From the cell containing the given text, extract its center point as (x, y) coordinate. 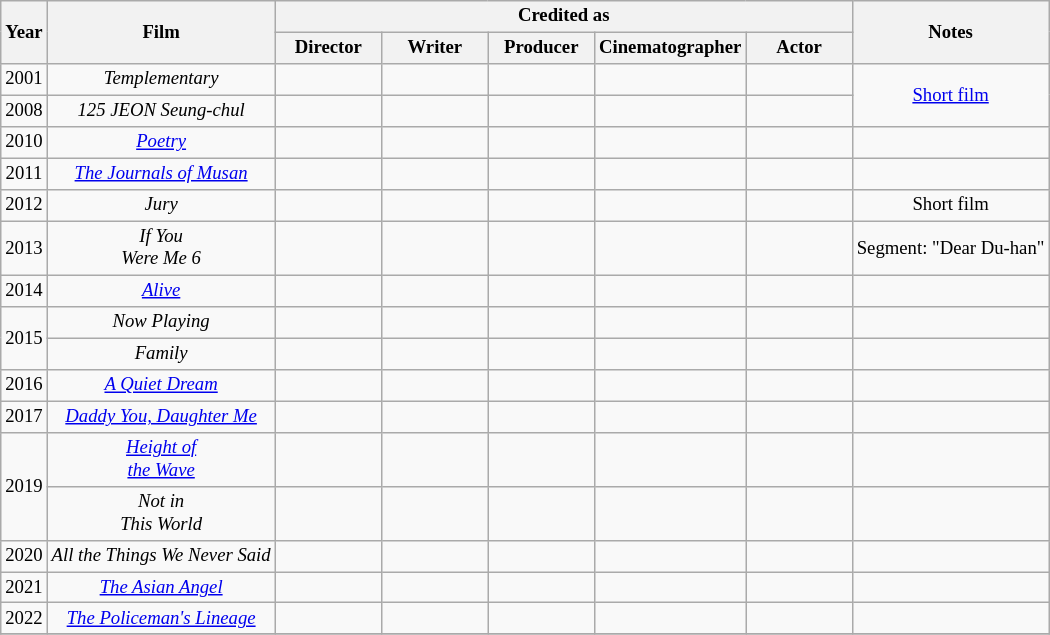
2022 (24, 618)
2012 (24, 206)
Daddy You, Daughter Me (161, 416)
Credited as (564, 16)
All the Things We Never Said (161, 556)
125 JEON Seung-chul (161, 112)
Alive (161, 290)
Family (161, 354)
2010 (24, 142)
2016 (24, 386)
2019 (24, 487)
Not inThis World (161, 514)
Cinematographer (670, 48)
Producer (541, 48)
Director (328, 48)
The Policeman's Lineage (161, 618)
2014 (24, 290)
Templementary (161, 80)
Notes (950, 32)
If YouWere Me 6 (161, 248)
Film (161, 32)
2001 (24, 80)
A Quiet Dream (161, 386)
2017 (24, 416)
Year (24, 32)
2020 (24, 556)
Actor (799, 48)
Jury (161, 206)
2008 (24, 112)
2015 (24, 338)
2021 (24, 588)
Poetry (161, 142)
The Asian Angel (161, 588)
Segment: "Dear Du-han" (950, 248)
Now Playing (161, 322)
Writer (435, 48)
2013 (24, 248)
The Journals of Musan (161, 174)
Height ofthe Wave (161, 460)
2011 (24, 174)
